Search for the cell housing the specified text and yield its [X, Y] center coordinate. 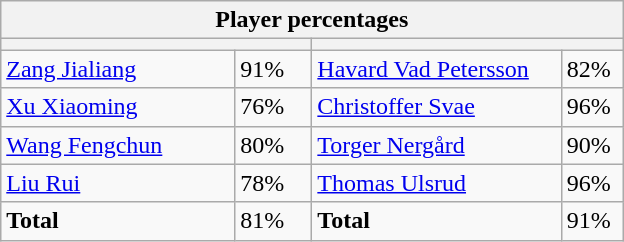
Havard Vad Petersson [436, 69]
Torger Nergård [436, 145]
Liu Rui [118, 183]
Xu Xiaoming [118, 107]
90% [592, 145]
82% [592, 69]
Zang Jialiang [118, 69]
78% [274, 183]
81% [274, 221]
Player percentages [312, 20]
76% [274, 107]
80% [274, 145]
Wang Fengchun [118, 145]
Christoffer Svae [436, 107]
Thomas Ulsrud [436, 183]
